Detect which cell encompasses the target text, then output its [x, y] center coordinate. 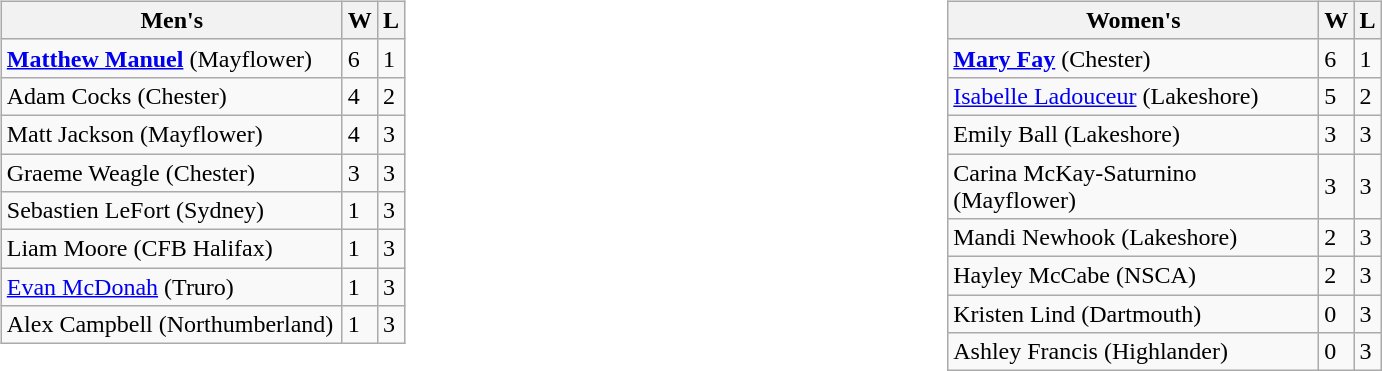
Matthew Manuel (Mayflower) [172, 58]
Liam Moore (CFB Halifax) [172, 249]
Ashley Francis (Highlander) [1134, 352]
Alex Campbell (Northumberland) [172, 325]
5 [1336, 96]
Mary Fay (Chester) [1134, 58]
Sebastien LeFort (Sydney) [172, 211]
Mandi Newhook (Lakeshore) [1134, 238]
Carina McKay-Saturnino (Mayflower) [1134, 186]
Evan McDonah (Truro) [172, 287]
Graeme Weagle (Chester) [172, 173]
Kristen Lind (Dartmouth) [1134, 314]
Women's [1134, 20]
Hayley McCabe (NSCA) [1134, 276]
Emily Ball (Lakeshore) [1134, 134]
Isabelle Ladouceur (Lakeshore) [1134, 96]
Adam Cocks (Chester) [172, 96]
Matt Jackson (Mayflower) [172, 134]
Men's [172, 20]
